Extract the (x, y) coordinate from the center of the cell holding the provided text.  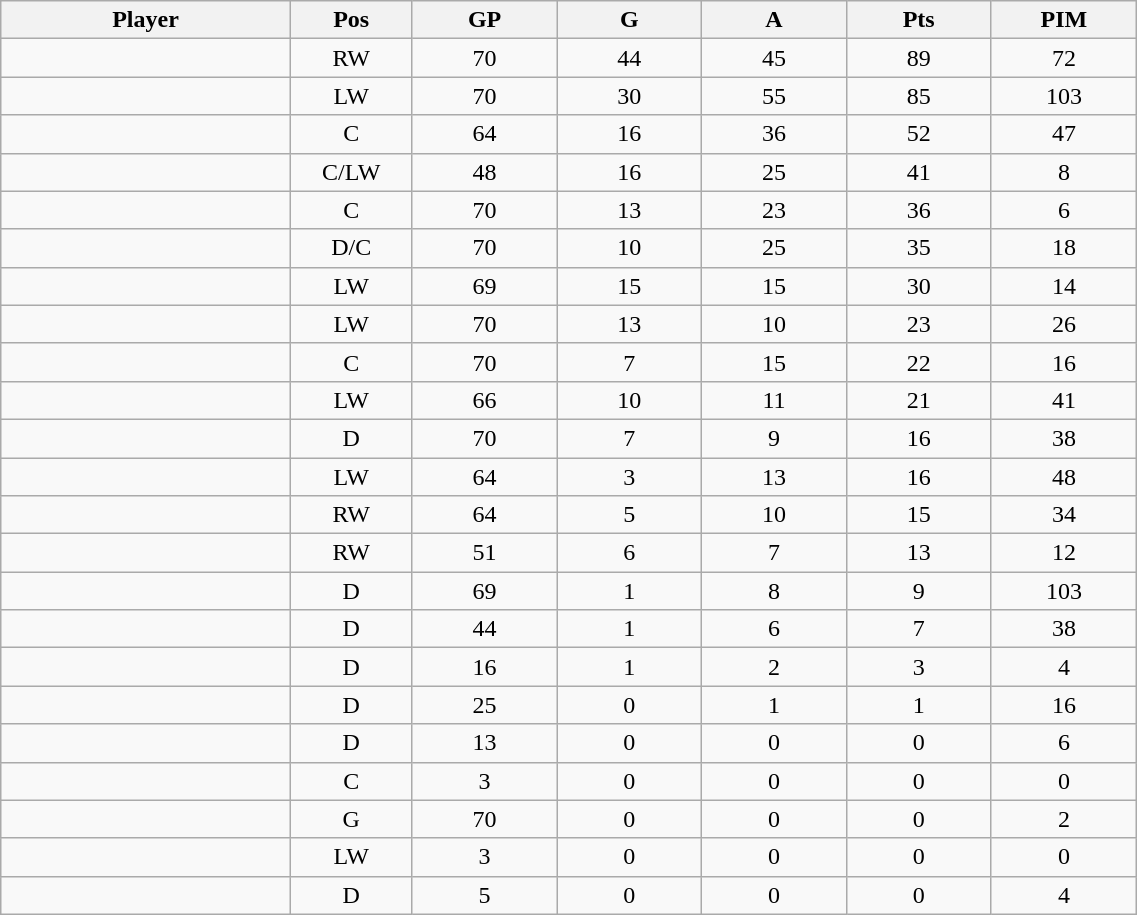
45 (774, 58)
66 (484, 400)
D/C (351, 248)
18 (1064, 248)
47 (1064, 134)
12 (1064, 553)
52 (918, 134)
GP (484, 20)
35 (918, 248)
Pts (918, 20)
72 (1064, 58)
21 (918, 400)
85 (918, 96)
26 (1064, 324)
A (774, 20)
89 (918, 58)
55 (774, 96)
Pos (351, 20)
14 (1064, 286)
22 (918, 362)
PIM (1064, 20)
Player (146, 20)
34 (1064, 515)
C/LW (351, 172)
51 (484, 553)
11 (774, 400)
